For the text-containing cell, return its midpoint in (X, Y) coordinate format. 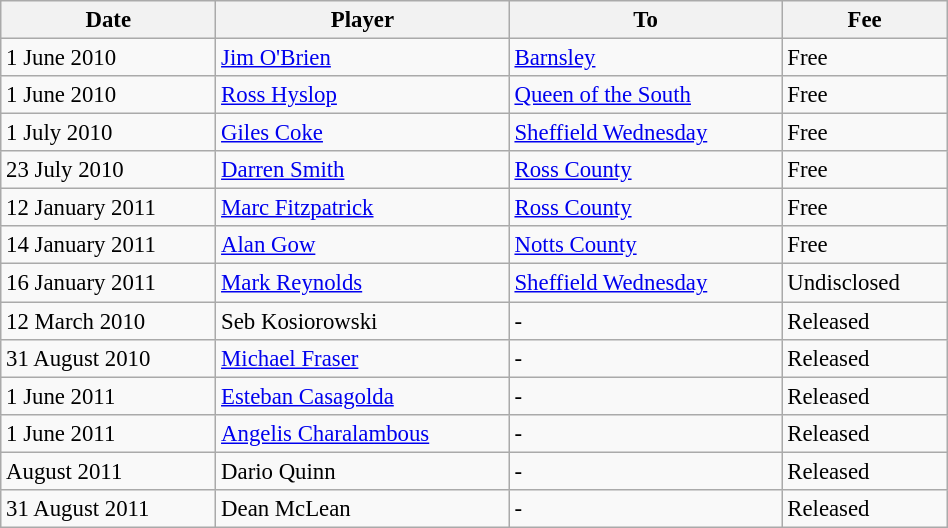
Giles Coke (362, 133)
Alan Gow (362, 245)
Jim O'Brien (362, 58)
1 July 2010 (108, 133)
Date (108, 20)
Fee (864, 20)
12 March 2010 (108, 321)
31 August 2011 (108, 509)
12 January 2011 (108, 208)
Seb Kosiorowski (362, 321)
31 August 2010 (108, 358)
Notts County (646, 245)
Michael Fraser (362, 358)
Barnsley (646, 58)
Angelis Charalambous (362, 433)
To (646, 20)
23 July 2010 (108, 170)
14 January 2011 (108, 245)
Dean McLean (362, 509)
Player (362, 20)
Esteban Casagolda (362, 396)
Ross Hyslop (362, 95)
Mark Reynolds (362, 283)
Marc Fitzpatrick (362, 208)
Dario Quinn (362, 471)
16 January 2011 (108, 283)
Undisclosed (864, 283)
August 2011 (108, 471)
Queen of the South (646, 95)
Darren Smith (362, 170)
